Scan for the cell matching the given text and deliver its (x, y) coordinate at center. 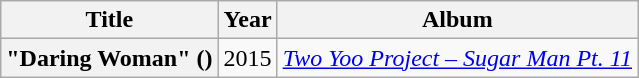
Year (248, 20)
"Daring Woman" () (110, 58)
Title (110, 20)
Album (457, 20)
Two Yoo Project – Sugar Man Pt. 11 (457, 58)
2015 (248, 58)
